Determine the (x, y) coordinate at the center of the cell enclosing the given text.  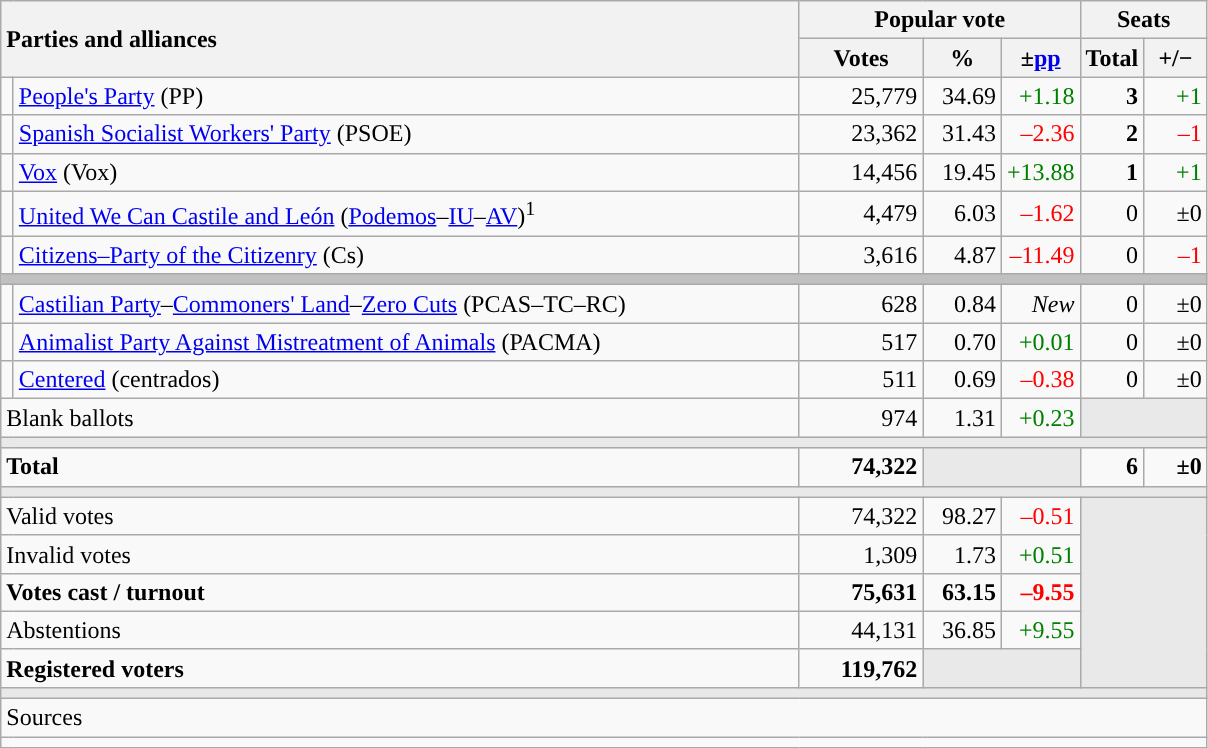
Seats (1144, 20)
Animalist Party Against Mistreatment of Animals (PACMA) (406, 342)
People's Party (PP) (406, 96)
Popular vote (940, 20)
19.45 (962, 172)
United We Can Castile and León (Podemos–IU–AV)1 (406, 214)
New (1040, 304)
25,779 (861, 96)
36.85 (962, 630)
Citizens–Party of the Citizenry (Cs) (406, 255)
Invalid votes (400, 554)
75,631 (861, 592)
4,479 (861, 214)
+0.01 (1040, 342)
974 (861, 418)
–0.51 (1040, 516)
4.87 (962, 255)
628 (861, 304)
Parties and alliances (400, 39)
+1.18 (1040, 96)
Valid votes (400, 516)
119,762 (861, 668)
+9.55 (1040, 630)
–1.62 (1040, 214)
34.69 (962, 96)
–2.36 (1040, 134)
+0.23 (1040, 418)
0.69 (962, 380)
1.73 (962, 554)
Votes (861, 58)
Castilian Party–Commoners' Land–Zero Cuts (PCAS–TC–RC) (406, 304)
1 (1112, 172)
Sources (604, 718)
63.15 (962, 592)
Registered voters (400, 668)
1.31 (962, 418)
Abstentions (400, 630)
44,131 (861, 630)
14,456 (861, 172)
1,309 (861, 554)
6 (1112, 467)
Votes cast / turnout (400, 592)
2 (1112, 134)
±pp (1040, 58)
3,616 (861, 255)
Centered (centrados) (406, 380)
–0.38 (1040, 380)
Vox (Vox) (406, 172)
6.03 (962, 214)
517 (861, 342)
–11.49 (1040, 255)
23,362 (861, 134)
3 (1112, 96)
–9.55 (1040, 592)
Blank ballots (400, 418)
98.27 (962, 516)
31.43 (962, 134)
% (962, 58)
0.84 (962, 304)
+13.88 (1040, 172)
Spanish Socialist Workers' Party (PSOE) (406, 134)
+/− (1176, 58)
0.70 (962, 342)
+0.51 (1040, 554)
511 (861, 380)
